Return (x, y) of the center of cell containing provided text 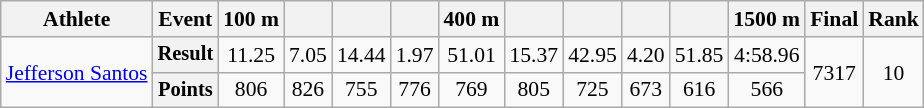
11.25 (251, 55)
1.97 (415, 55)
100 m (251, 19)
400 m (472, 19)
51.85 (700, 55)
Jefferson Santos (77, 72)
806 (251, 90)
826 (308, 90)
14.44 (362, 55)
7.05 (308, 55)
725 (592, 90)
Event (186, 19)
805 (534, 90)
776 (415, 90)
1500 m (766, 19)
Result (186, 55)
566 (766, 90)
51.01 (472, 55)
Athlete (77, 19)
Final (834, 19)
Rank (894, 19)
42.95 (592, 55)
4:58.96 (766, 55)
4.20 (646, 55)
755 (362, 90)
7317 (834, 72)
10 (894, 72)
673 (646, 90)
769 (472, 90)
616 (700, 90)
15.37 (534, 55)
Points (186, 90)
